Identify which cell holds the provided text, then report its (X, Y) central coordinate. 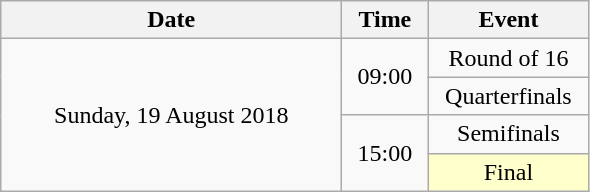
Date (172, 20)
Quarterfinals (508, 96)
Sunday, 19 August 2018 (172, 115)
Round of 16 (508, 58)
09:00 (385, 77)
Time (385, 20)
Event (508, 20)
15:00 (385, 153)
Final (508, 172)
Semifinals (508, 134)
